From the cell containing the given text, extract its center point as (X, Y) coordinate. 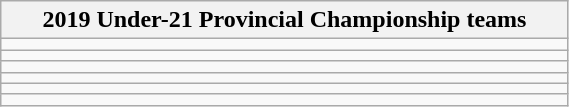
2019 Under-21 Provincial Championship teams (284, 20)
